For the text-containing cell, return its midpoint in (x, y) coordinate format. 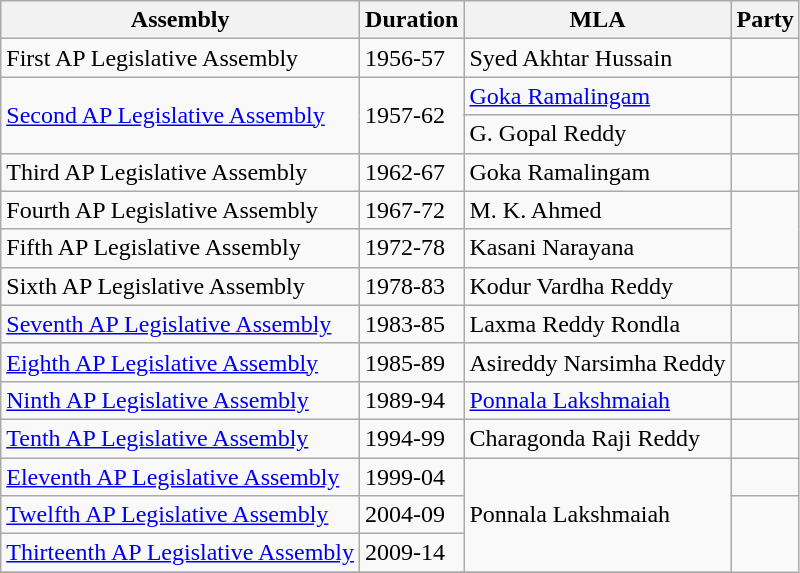
1989-94 (412, 400)
1978-83 (412, 286)
1957-62 (412, 115)
1967-72 (412, 210)
Ninth AP Legislative Assembly (180, 400)
1985-89 (412, 362)
Laxma Reddy Rondla (598, 324)
Thirteenth AP Legislative Assembly (180, 553)
Assembly (180, 20)
Sixth AP Legislative Assembly (180, 286)
Second AP Legislative Assembly (180, 115)
M. K. Ahmed (598, 210)
1956-57 (412, 58)
MLA (598, 20)
Charagonda Raji Reddy (598, 438)
Duration (412, 20)
First AP Legislative Assembly (180, 58)
Party (765, 20)
Fifth AP Legislative Assembly (180, 248)
2009-14 (412, 553)
Eighth AP Legislative Assembly (180, 362)
1972-78 (412, 248)
Fourth AP Legislative Assembly (180, 210)
G. Gopal Reddy (598, 134)
Twelfth AP Legislative Assembly (180, 515)
1994-99 (412, 438)
Seventh AP Legislative Assembly (180, 324)
Third AP Legislative Assembly (180, 172)
Asireddy Narsimha Reddy (598, 362)
2004-09 (412, 515)
Eleventh AP Legislative Assembly (180, 477)
Kodur Vardha Reddy (598, 286)
Syed Akhtar Hussain (598, 58)
Kasani Narayana (598, 248)
1999-04 (412, 477)
1962-67 (412, 172)
1983-85 (412, 324)
Tenth AP Legislative Assembly (180, 438)
